Detect which cell encompasses the target text, then output its (X, Y) center coordinate. 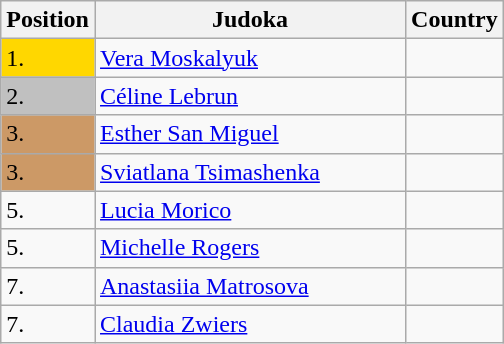
Esther San Miguel (250, 134)
Position (48, 20)
Vera Moskalyuk (250, 58)
Anastasiia Matrosova (250, 286)
Sviatlana Tsimashenka (250, 172)
2. (48, 96)
Michelle Rogers (250, 248)
Céline Lebrun (250, 96)
Claudia Zwiers (250, 324)
Judoka (250, 20)
Lucia Morico (250, 210)
Country (455, 20)
1. (48, 58)
